Search for the cell housing the specified text and yield its (X, Y) center coordinate. 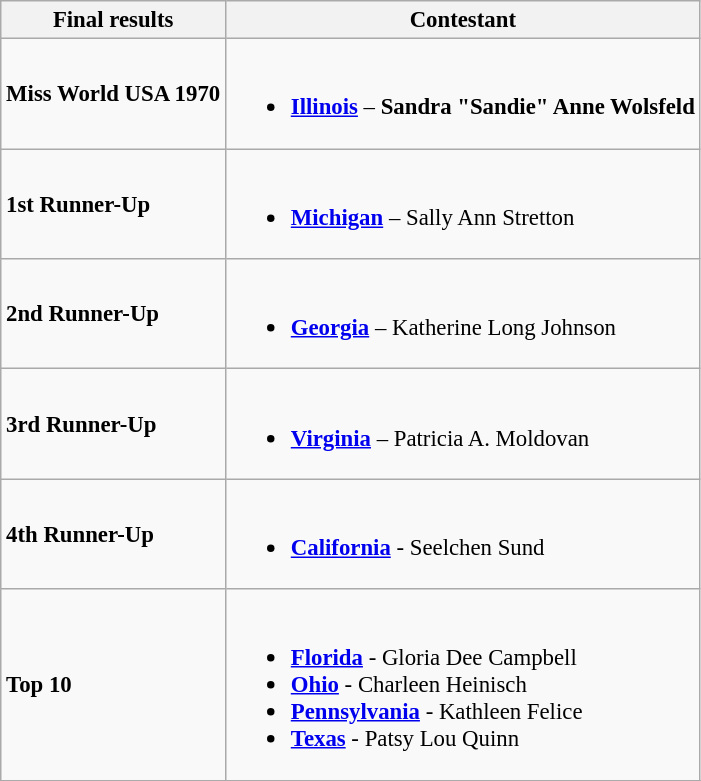
Contestant (462, 20)
1st Runner-Up (114, 204)
Florida - Gloria Dee Campbell Ohio - Charleen Heinisch Pennsylvania - Kathleen Felice Texas - Patsy Lou Quinn (462, 684)
Final results (114, 20)
Michigan – Sally Ann Stretton (462, 204)
Virginia – Patricia A. Moldovan (462, 424)
Miss World USA 1970 (114, 94)
4th Runner-Up (114, 534)
Illinois – Sandra "Sandie" Anne Wolsfeld (462, 94)
Georgia – Katherine Long Johnson (462, 314)
California - Seelchen Sund (462, 534)
Top 10 (114, 684)
3rd Runner-Up (114, 424)
2nd Runner-Up (114, 314)
